Scan for the cell matching the given text and deliver its (X, Y) coordinate at center. 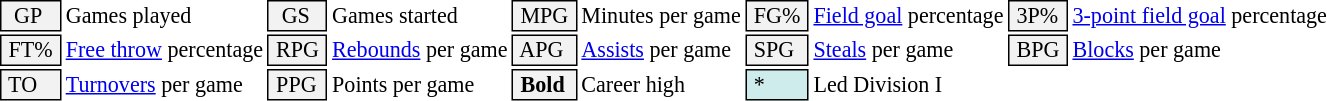
Rebounds per game (420, 50)
Field goal percentage (908, 16)
Turnovers per game (164, 85)
GS (298, 16)
FT% (30, 50)
RPG (298, 50)
FG% (777, 16)
Points per game (420, 85)
Bold (544, 85)
APG (544, 50)
Minutes per game (661, 16)
PPG (298, 85)
Games played (164, 16)
GP (30, 16)
Free throw percentage (164, 50)
MPG (544, 16)
Assists per game (661, 50)
* (777, 85)
3P% (1038, 16)
SPG (777, 50)
Led Division I (908, 85)
Steals per game (908, 50)
BPG (1038, 50)
TO (30, 85)
Career high (661, 85)
Games started (420, 16)
